For the text-containing cell, return its midpoint in (x, y) coordinate format. 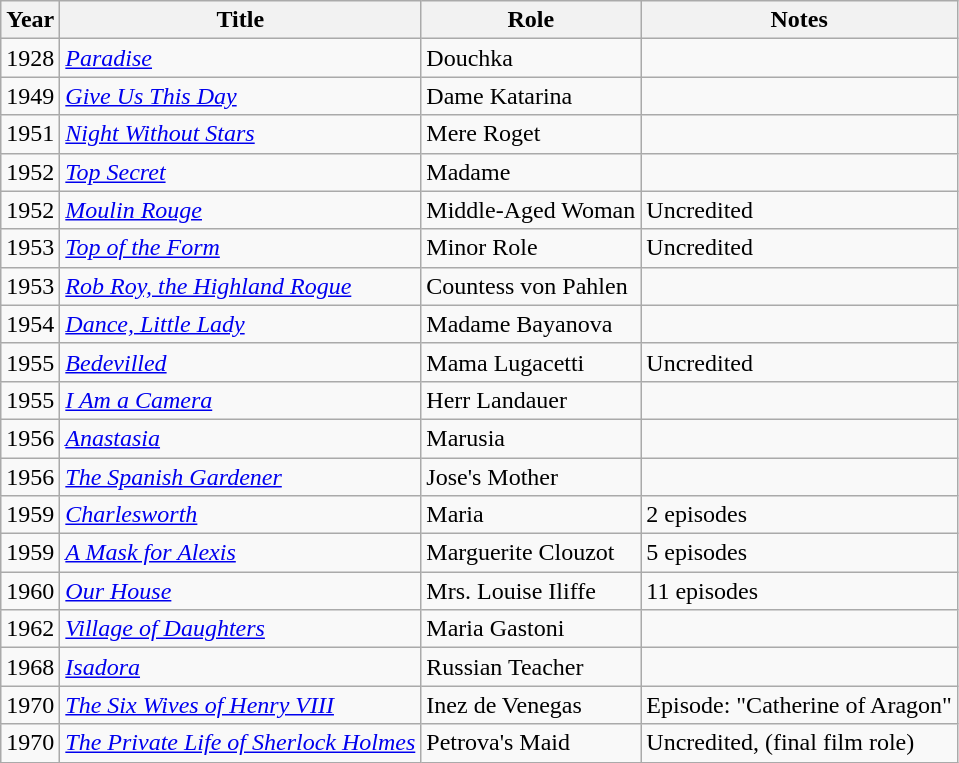
Madame (531, 172)
Anastasia (240, 438)
5 episodes (800, 553)
1928 (30, 58)
Episode: "Catherine of Aragon" (800, 705)
The Six Wives of Henry VIII (240, 705)
1949 (30, 96)
Our House (240, 591)
A Mask for Alexis (240, 553)
Dance, Little Lady (240, 324)
Maria (531, 515)
Marusia (531, 438)
Douchka (531, 58)
Madame Bayanova (531, 324)
Jose's Mother (531, 477)
Herr Landauer (531, 400)
Notes (800, 20)
Top Secret (240, 172)
Mrs. Louise Iliffe (531, 591)
Give Us This Day (240, 96)
Top of the Form (240, 248)
Petrova's Maid (531, 743)
The Private Life of Sherlock Holmes (240, 743)
Title (240, 20)
Paradise (240, 58)
Night Without Stars (240, 134)
Uncredited, (final film role) (800, 743)
Role (531, 20)
Mama Lugacetti (531, 362)
Isadora (240, 667)
Mere Roget (531, 134)
1962 (30, 629)
Maria Gastoni (531, 629)
2 episodes (800, 515)
Russian Teacher (531, 667)
Rob Roy, the Highland Rogue (240, 286)
Dame Katarina (531, 96)
Charlesworth (240, 515)
1951 (30, 134)
Inez de Venegas (531, 705)
The Spanish Gardener (240, 477)
Year (30, 20)
Marguerite Clouzot (531, 553)
Moulin Rouge (240, 210)
Minor Role (531, 248)
Middle-Aged Woman (531, 210)
I Am a Camera (240, 400)
Bedevilled (240, 362)
1960 (30, 591)
11 episodes (800, 591)
Countess von Pahlen (531, 286)
Village of Daughters (240, 629)
1968 (30, 667)
1954 (30, 324)
